Return the (X, Y) coordinate for the center point of the cell that contains the specified text.  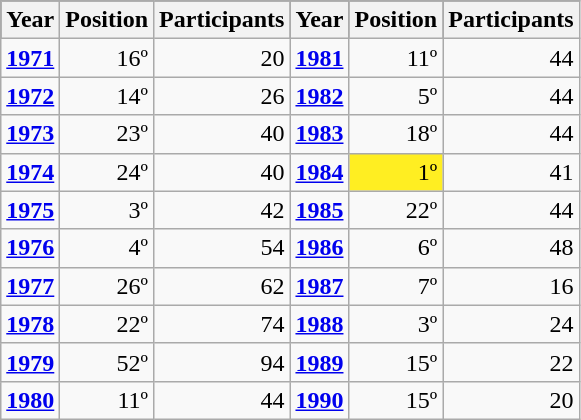
62 (222, 286)
1º (396, 172)
1984 (320, 172)
1987 (320, 286)
1986 (320, 248)
1985 (320, 210)
5º (396, 96)
14º (107, 96)
1981 (320, 58)
74 (222, 324)
1980 (30, 400)
18º (396, 134)
1988 (320, 324)
1990 (320, 400)
1971 (30, 58)
48 (511, 248)
94 (222, 362)
16º (107, 58)
1982 (320, 96)
24 (511, 324)
26º (107, 286)
1977 (30, 286)
41 (511, 172)
6º (396, 248)
1979 (30, 362)
1973 (30, 134)
54 (222, 248)
1978 (30, 324)
42 (222, 210)
23º (107, 134)
1989 (320, 362)
4º (107, 248)
1975 (30, 210)
24º (107, 172)
1974 (30, 172)
1976 (30, 248)
1972 (30, 96)
7º (396, 286)
16 (511, 286)
26 (222, 96)
1983 (320, 134)
52º (107, 362)
22 (511, 362)
